From the cell containing the given text, extract its center point as (X, Y) coordinate. 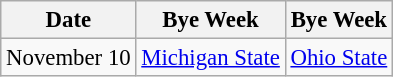
Date (68, 20)
November 10 (68, 58)
Ohio State (338, 58)
Michigan State (210, 58)
